Detect which cell encompasses the target text, then output its [x, y] center coordinate. 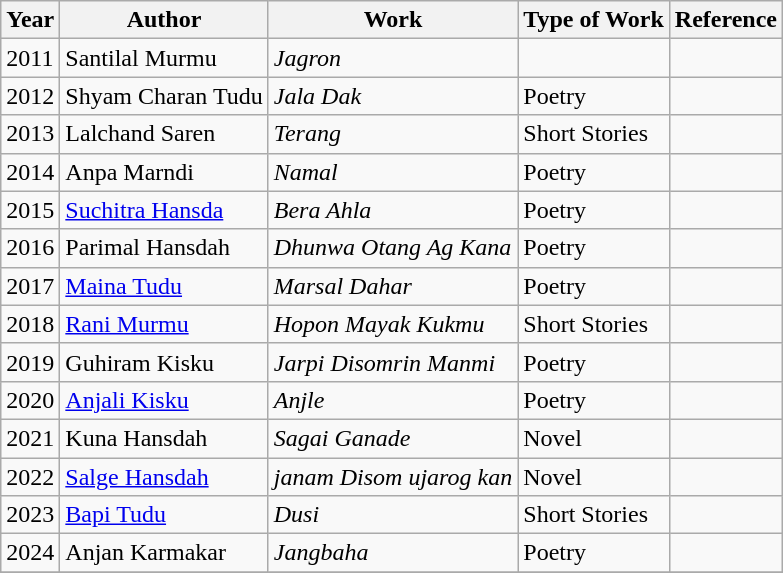
Reference [726, 20]
Lalchand Saren [164, 134]
Anjle [393, 400]
Parimal Hansdah [164, 248]
Kuna Hansdah [164, 438]
2021 [30, 438]
Salge Hansdah [164, 477]
Maina Tudu [164, 286]
Bapi Tudu [164, 515]
Jala Dak [393, 96]
Sagai Ganade [393, 438]
Anjali Kisku [164, 400]
Namal [393, 172]
Type of Work [594, 20]
Guhiram Kisku [164, 362]
2016 [30, 248]
2023 [30, 515]
Dusi [393, 515]
2020 [30, 400]
Shyam Charan Tudu [164, 96]
2018 [30, 324]
Suchitra Hansda [164, 210]
2024 [30, 553]
Terang [393, 134]
Hopon Mayak Kukmu [393, 324]
2011 [30, 58]
Bera Ahla [393, 210]
Santilal Murmu [164, 58]
Work [393, 20]
Anpa Marndi [164, 172]
Author [164, 20]
2012 [30, 96]
Dhunwa Otang Ag Kana [393, 248]
Anjan Karmakar [164, 553]
2017 [30, 286]
2013 [30, 134]
janam Disom ujarog kan [393, 477]
2014 [30, 172]
Year [30, 20]
2022 [30, 477]
Jarpi Disomrin Manmi [393, 362]
Jagron [393, 58]
Jangbaha [393, 553]
Rani Murmu [164, 324]
Marsal Dahar [393, 286]
2019 [30, 362]
2015 [30, 210]
